Pinpoint the cell where the given text exists, returning its [X, Y] midpoint coordinate. 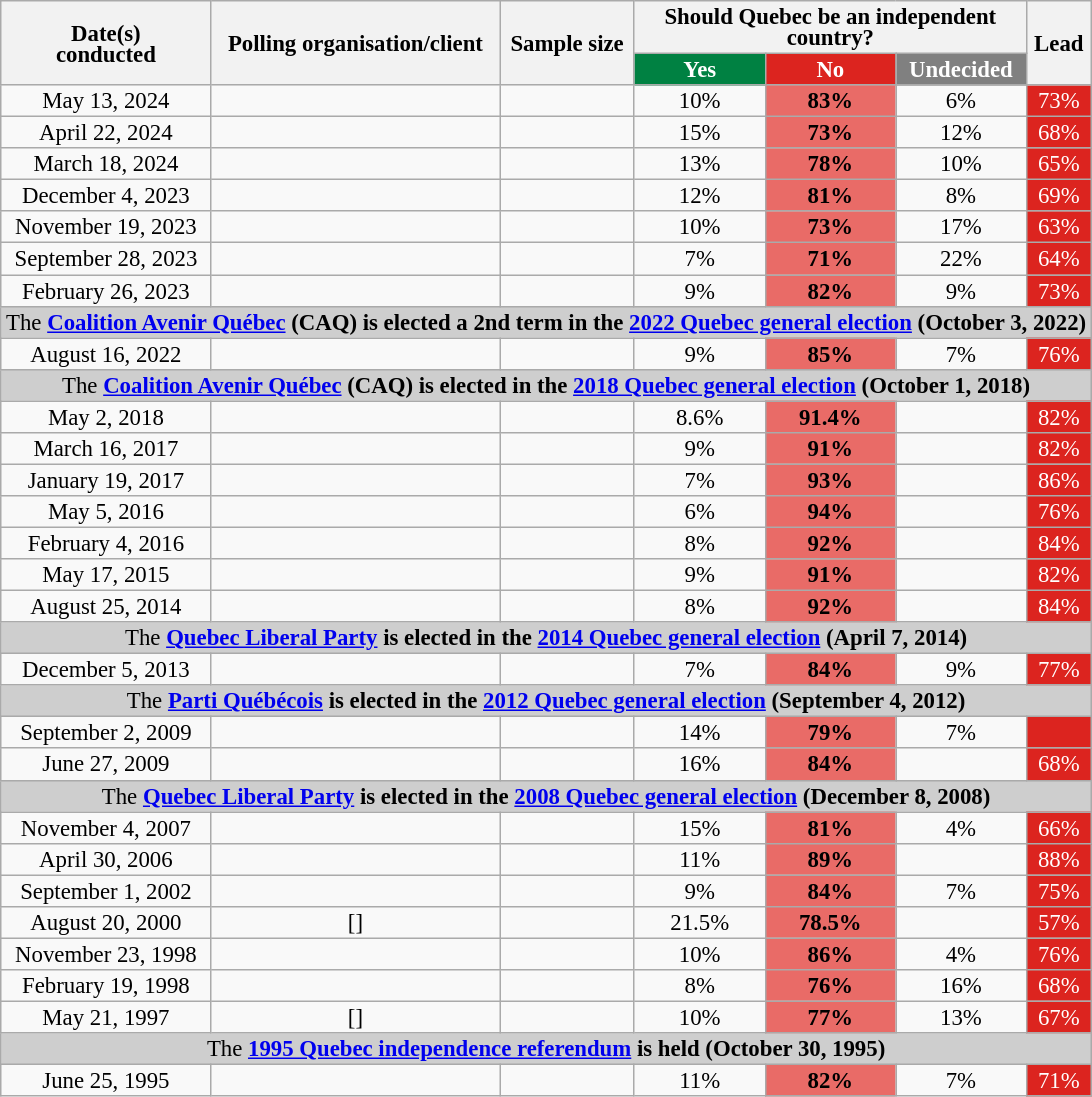
June 25, 1995 [106, 1081]
March 16, 2017 [106, 449]
The Quebec Liberal Party is elected in the 2008 Quebec general election (December 8, 2008) [546, 796]
88% [1058, 859]
The Coalition Avenir Québec (CAQ) is elected in the 2018 Quebec general election (October 1, 2018) [546, 385]
8.6% [700, 417]
May 5, 2016 [106, 512]
91.4% [830, 417]
Date(s)conducted [106, 43]
November 23, 1998 [106, 954]
December 4, 2023 [106, 196]
14% [700, 733]
November 4, 2007 [106, 828]
Undecided [962, 70]
June 27, 2009 [106, 765]
January 19, 2017 [106, 480]
May 21, 1997 [106, 1017]
February 26, 2023 [106, 291]
75% [1058, 891]
September 1, 2002 [106, 891]
22% [962, 259]
78.5% [830, 923]
66% [1058, 828]
79% [830, 733]
83% [830, 101]
February 19, 1998 [106, 986]
February 4, 2016 [106, 543]
The Coalition Avenir Québec (CAQ) is elected a 2nd term in the 2022 Quebec general election (October 3, 2022) [546, 322]
September 2, 2009 [106, 733]
The 1995 Quebec independence referendum is held (October 30, 1995) [546, 1049]
March 18, 2024 [106, 164]
Lead [1058, 43]
Sample size [568, 43]
August 16, 2022 [106, 354]
57% [1058, 923]
69% [1058, 196]
Should Quebec be an independent country? [830, 28]
May 13, 2024 [106, 101]
The Quebec Liberal Party is elected in the 2014 Quebec general election (April 7, 2014) [546, 638]
May 17, 2015 [106, 575]
April 22, 2024 [106, 133]
August 20, 2000 [106, 923]
May 2, 2018 [106, 417]
64% [1058, 259]
21.5% [700, 923]
No [830, 70]
The Parti Québécois is elected in the 2012 Quebec general election (September 4, 2012) [546, 701]
65% [1058, 164]
63% [1058, 228]
85% [830, 354]
September 28, 2023 [106, 259]
August 25, 2014 [106, 607]
April 30, 2006 [106, 859]
December 5, 2013 [106, 670]
17% [962, 228]
Yes [700, 70]
Polling organisation/client [356, 43]
94% [830, 512]
93% [830, 480]
89% [830, 859]
78% [830, 164]
November 19, 2023 [106, 228]
67% [1058, 1017]
